Output the [X, Y] coordinate of the center of the cell containing the given text.  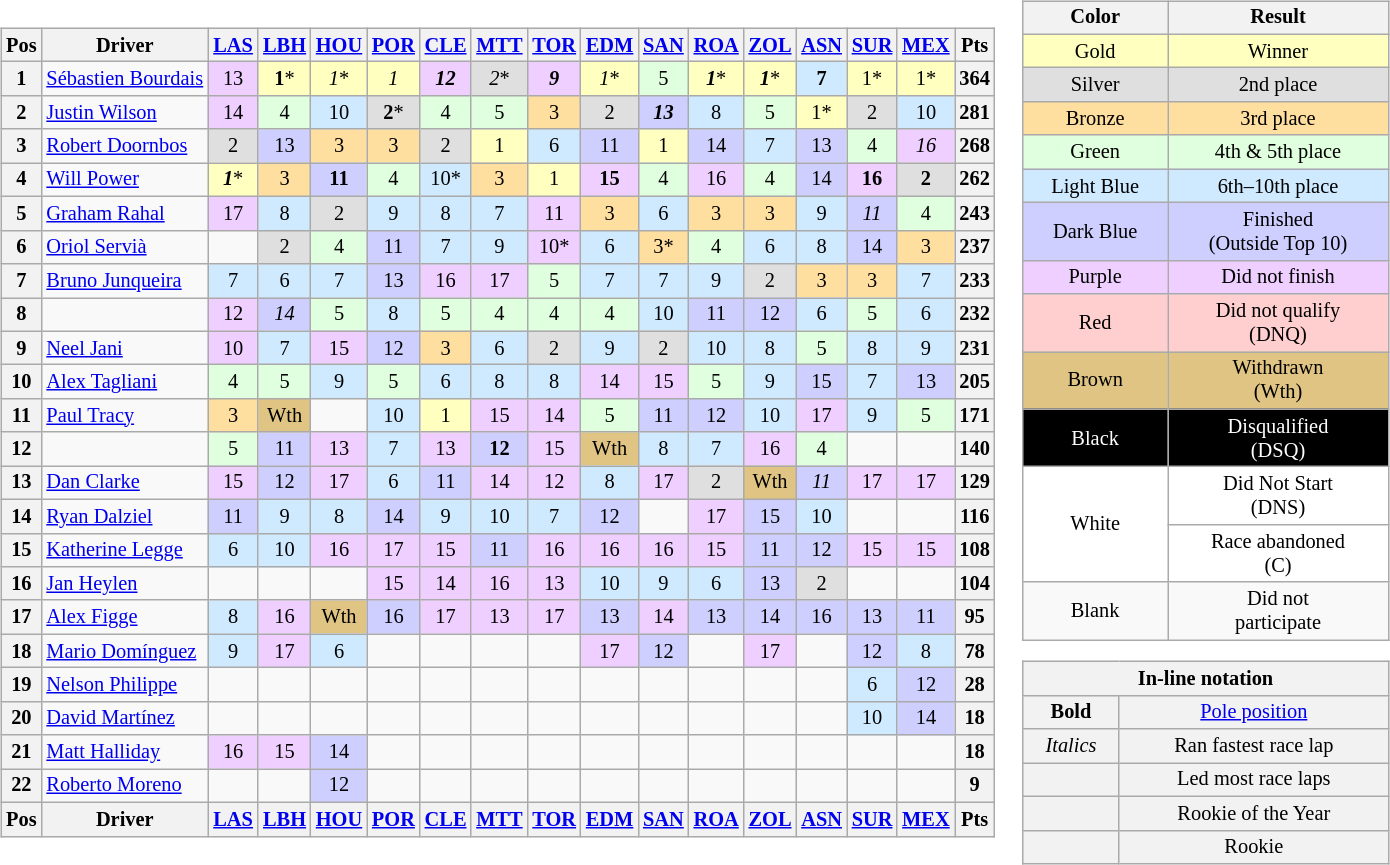
Did Not Start(DNS) [1278, 496]
Color [1096, 18]
6th–10th place [1278, 186]
Ran fastest race lap [1254, 746]
Dark Blue [1096, 232]
262 [974, 180]
243 [974, 214]
232 [974, 315]
Will Power [124, 180]
Did notparticipate [1278, 611]
171 [974, 415]
20 [21, 718]
Nelson Philippe [124, 685]
Did not qualify(DNQ) [1278, 323]
205 [974, 382]
In-line notation [1206, 679]
Red [1096, 323]
3rd place [1278, 119]
Sébastien Bourdais [124, 79]
237 [974, 247]
Withdrawn(Wth) [1278, 381]
231 [974, 348]
Oriol Servià [124, 247]
281 [974, 113]
364 [974, 79]
Winner [1278, 51]
Italics [1072, 746]
129 [974, 483]
Pole position [1254, 712]
140 [974, 449]
Graham Rahal [124, 214]
Rookie of the Year [1254, 813]
Bruno Junqueira [124, 281]
108 [974, 550]
Mario Domínguez [124, 651]
Katherine Legge [124, 550]
78 [974, 651]
Matt Halliday [124, 752]
Silver [1096, 85]
Black [1096, 438]
Purple [1096, 277]
104 [974, 584]
Race abandoned(C) [1278, 554]
Gold [1096, 51]
2nd place [1278, 85]
Dan Clarke [124, 483]
22 [21, 786]
Bold [1072, 712]
Alex Figge [124, 617]
Led most race laps [1254, 780]
Neel Jani [124, 348]
Justin Wilson [124, 113]
Paul Tracy [124, 415]
19 [21, 685]
Disqualified(DSQ) [1278, 438]
268 [974, 146]
Alex Tagliani [124, 382]
Result [1278, 18]
Light Blue [1096, 186]
Blank [1096, 611]
White [1096, 524]
28 [974, 685]
233 [974, 281]
116 [974, 516]
Brown [1096, 381]
4th & 5th place [1278, 152]
Did not finish [1278, 277]
21 [21, 752]
Roberto Moreno [124, 786]
Finished(Outside Top 10) [1278, 232]
Robert Doornbos [124, 146]
Bronze [1096, 119]
Rookie [1254, 847]
Green [1096, 152]
95 [974, 617]
Jan Heylen [124, 584]
David Martínez [124, 718]
3* [663, 247]
Ryan Dalziel [124, 516]
